Pinpoint the cell where the given text exists, returning its (X, Y) midpoint coordinate. 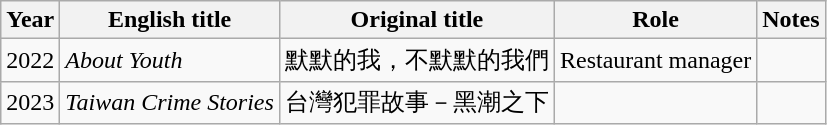
English title (170, 20)
Notes (791, 20)
2023 (30, 102)
Restaurant manager (655, 60)
2022 (30, 60)
About Youth (170, 60)
默默的我，不默默的我們 (416, 60)
Original title (416, 20)
台灣犯罪故事－黑潮之下 (416, 102)
Year (30, 20)
Role (655, 20)
Taiwan Crime Stories (170, 102)
